Pinpoint the cell where the given text exists, returning its (x, y) midpoint coordinate. 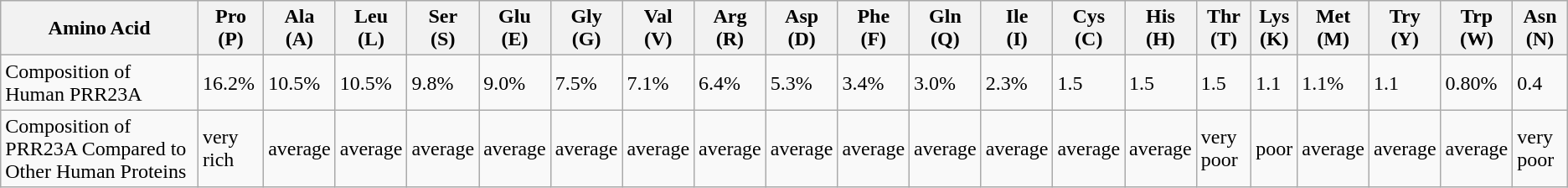
6.4% (730, 82)
Thr(T) (1223, 29)
3.4% (874, 82)
Phe(F) (874, 29)
Asp(D) (802, 29)
1.1% (1333, 82)
Gly(G) (586, 29)
9.8% (443, 82)
7.1% (658, 82)
Ala(A) (300, 29)
Amino Acid (100, 29)
Arg(R) (730, 29)
Met(M) (1333, 29)
Leu(L) (371, 29)
Composition of Human PRR23A (100, 82)
Ile(I) (1017, 29)
5.3% (802, 82)
Ser(S) (443, 29)
0.4 (1540, 82)
poor (1275, 149)
7.5% (586, 82)
Composition of PRR23A Compared to Other Human Proteins (100, 149)
0.80% (1477, 82)
Pro(P) (230, 29)
9.0% (515, 82)
Trp(W) (1477, 29)
Asn(N) (1540, 29)
His(H) (1161, 29)
3.0% (946, 82)
Cys(C) (1089, 29)
16.2% (230, 82)
Gln(Q) (946, 29)
Try(Y) (1405, 29)
Lys(K) (1275, 29)
Val(V) (658, 29)
very rich (230, 149)
Glu(E) (515, 29)
2.3% (1017, 82)
